Extract the [x, y] coordinate from the center of the cell holding the provided text.  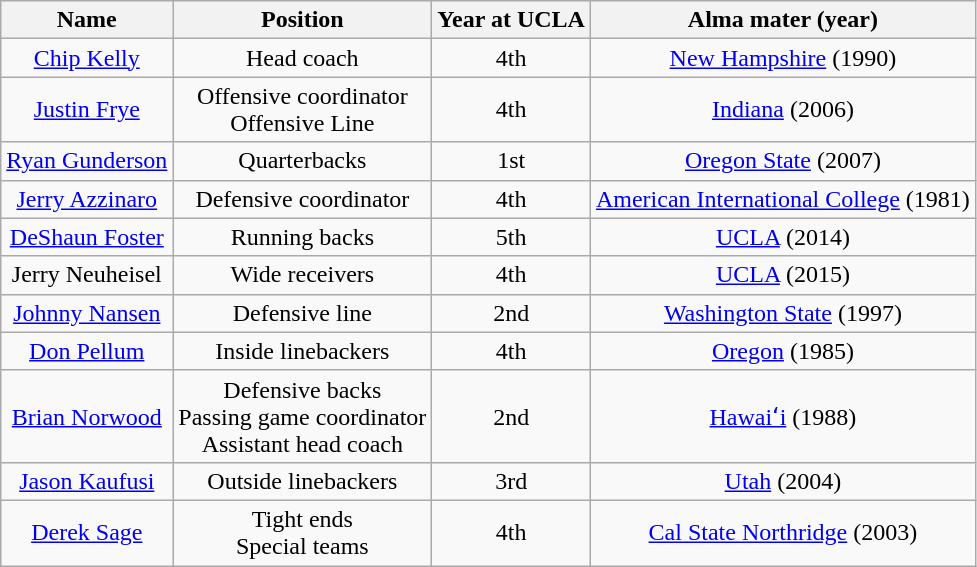
Derek Sage [87, 532]
UCLA (2015) [782, 275]
Position [302, 20]
American International College (1981) [782, 199]
Johnny Nansen [87, 313]
Outside linebackers [302, 481]
Inside linebackers [302, 351]
Name [87, 20]
Jerry Azzinaro [87, 199]
Washington State (1997) [782, 313]
Defensive line [302, 313]
Oregon State (2007) [782, 161]
Chip Kelly [87, 58]
Jason Kaufusi [87, 481]
3rd [512, 481]
Hawaiʻi (1988) [782, 416]
Don Pellum [87, 351]
Justin Frye [87, 110]
Wide receivers [302, 275]
New Hampshire (1990) [782, 58]
Utah (2004) [782, 481]
Defensive coordinator [302, 199]
Oregon (1985) [782, 351]
Cal State Northridge (2003) [782, 532]
Defensive backsPassing game coordinatorAssistant head coach [302, 416]
UCLA (2014) [782, 237]
Year at UCLA [512, 20]
Tight endsSpecial teams [302, 532]
1st [512, 161]
DeShaun Foster [87, 237]
Running backs [302, 237]
Brian Norwood [87, 416]
Head coach [302, 58]
5th [512, 237]
Ryan Gunderson [87, 161]
Alma mater (year) [782, 20]
Jerry Neuheisel [87, 275]
Indiana (2006) [782, 110]
Offensive coordinatorOffensive Line [302, 110]
Quarterbacks [302, 161]
